Search for the cell housing the specified text and yield its [X, Y] center coordinate. 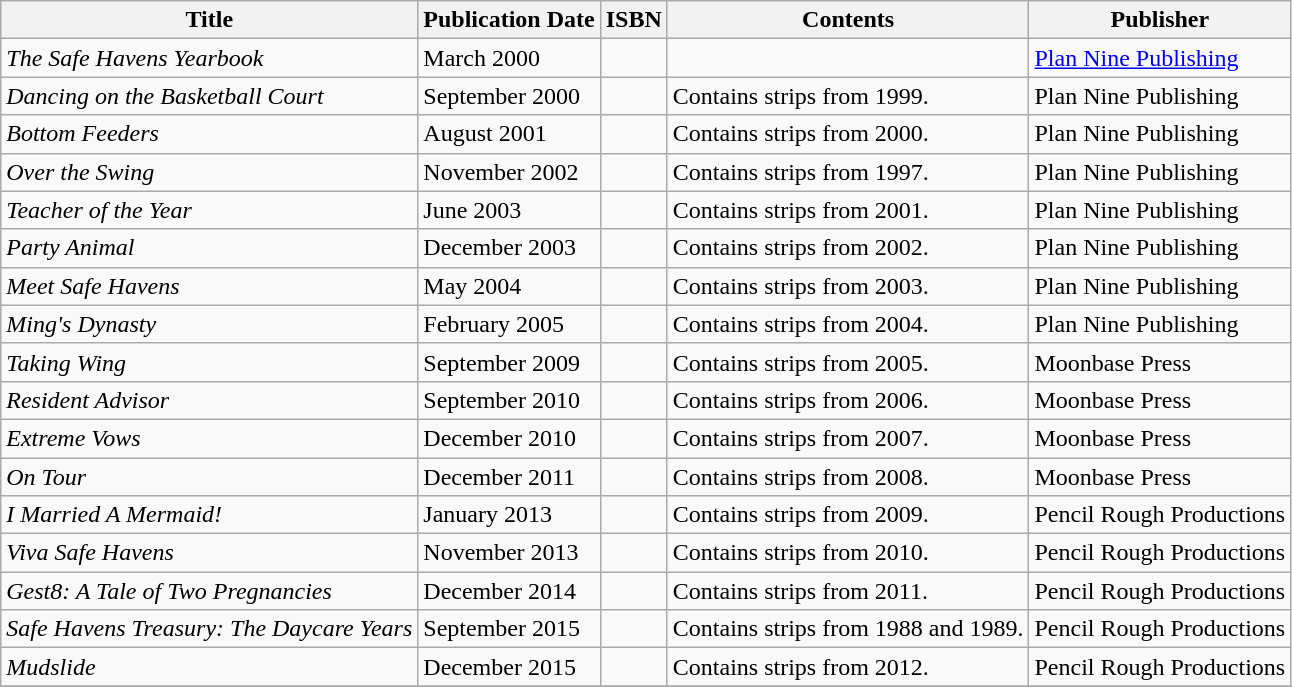
December 2014 [509, 591]
March 2000 [509, 58]
Contains strips from 2001. [848, 210]
Contains strips from 2009. [848, 515]
June 2003 [509, 210]
Contains strips from 2008. [848, 477]
Bottom Feeders [210, 134]
Mudslide [210, 667]
Publication Date [509, 20]
September 2000 [509, 96]
Contains strips from 1997. [848, 172]
February 2005 [509, 324]
Contains strips from 1988 and 1989. [848, 629]
December 2011 [509, 477]
Contains strips from 2010. [848, 553]
Contains strips from 2006. [848, 400]
Over the Swing [210, 172]
December 2015 [509, 667]
September 2010 [509, 400]
May 2004 [509, 286]
Gest8: A Tale of Two Pregnancies [210, 591]
Resident Advisor [210, 400]
Teacher of the Year [210, 210]
August 2001 [509, 134]
Contains strips from 2004. [848, 324]
November 2013 [509, 553]
November 2002 [509, 172]
Contains strips from 2000. [848, 134]
December 2003 [509, 248]
Ming's Dynasty [210, 324]
Publisher [1160, 20]
Contents [848, 20]
Contains strips from 2003. [848, 286]
Title [210, 20]
Meet Safe Havens [210, 286]
Dancing on the Basketball Court [210, 96]
Contains strips from 2002. [848, 248]
January 2013 [509, 515]
Viva Safe Havens [210, 553]
On Tour [210, 477]
September 2009 [509, 362]
Party Animal [210, 248]
Taking Wing [210, 362]
Contains strips from 2007. [848, 438]
December 2010 [509, 438]
Safe Havens Treasury: The Daycare Years [210, 629]
Contains strips from 1999. [848, 96]
Contains strips from 2012. [848, 667]
Contains strips from 2005. [848, 362]
I Married A Mermaid! [210, 515]
The Safe Havens Yearbook [210, 58]
Contains strips from 2011. [848, 591]
Extreme Vows [210, 438]
ISBN [634, 20]
September 2015 [509, 629]
